Return the (x, y) coordinate for the center point of the cell that contains the specified text.  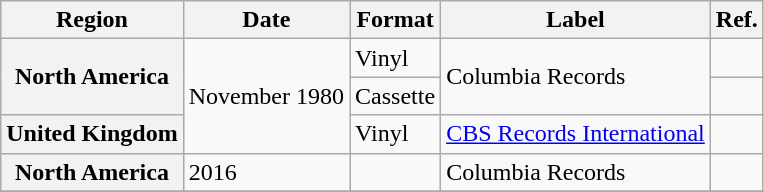
Region (92, 20)
United Kingdom (92, 134)
Ref. (736, 20)
2016 (266, 172)
Date (266, 20)
Label (576, 20)
Format (396, 20)
CBS Records International (576, 134)
Cassette (396, 96)
November 1980 (266, 96)
